Extract the (X, Y) coordinate from the center of the cell holding the provided text.  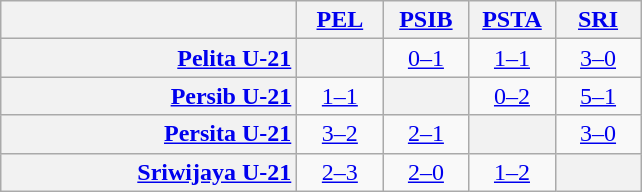
SRI (598, 20)
Persib U-21 (149, 96)
1–2 (512, 172)
PSIB (426, 20)
Pelita U-21 (149, 58)
PEL (340, 20)
2–0 (426, 172)
2–1 (426, 134)
2–3 (340, 172)
0–1 (426, 58)
Sriwijaya U-21 (149, 172)
0–2 (512, 96)
5–1 (598, 96)
PSTA (512, 20)
3–2 (340, 134)
Persita U-21 (149, 134)
